From the cell containing the given text, extract its center point as [X, Y] coordinate. 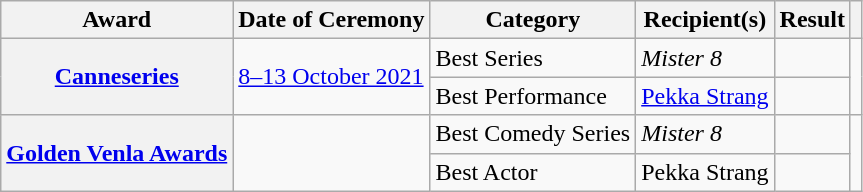
Date of Ceremony [332, 20]
Best Actor [533, 172]
Category [533, 20]
Golden Venla Awards [117, 153]
Canneseries [117, 77]
Best Series [533, 58]
Result [812, 20]
Best Comedy Series [533, 134]
Recipient(s) [705, 20]
8–13 October 2021 [332, 77]
Award [117, 20]
Best Performance [533, 96]
